Output the (x, y) coordinate of the center of the cell containing the given text.  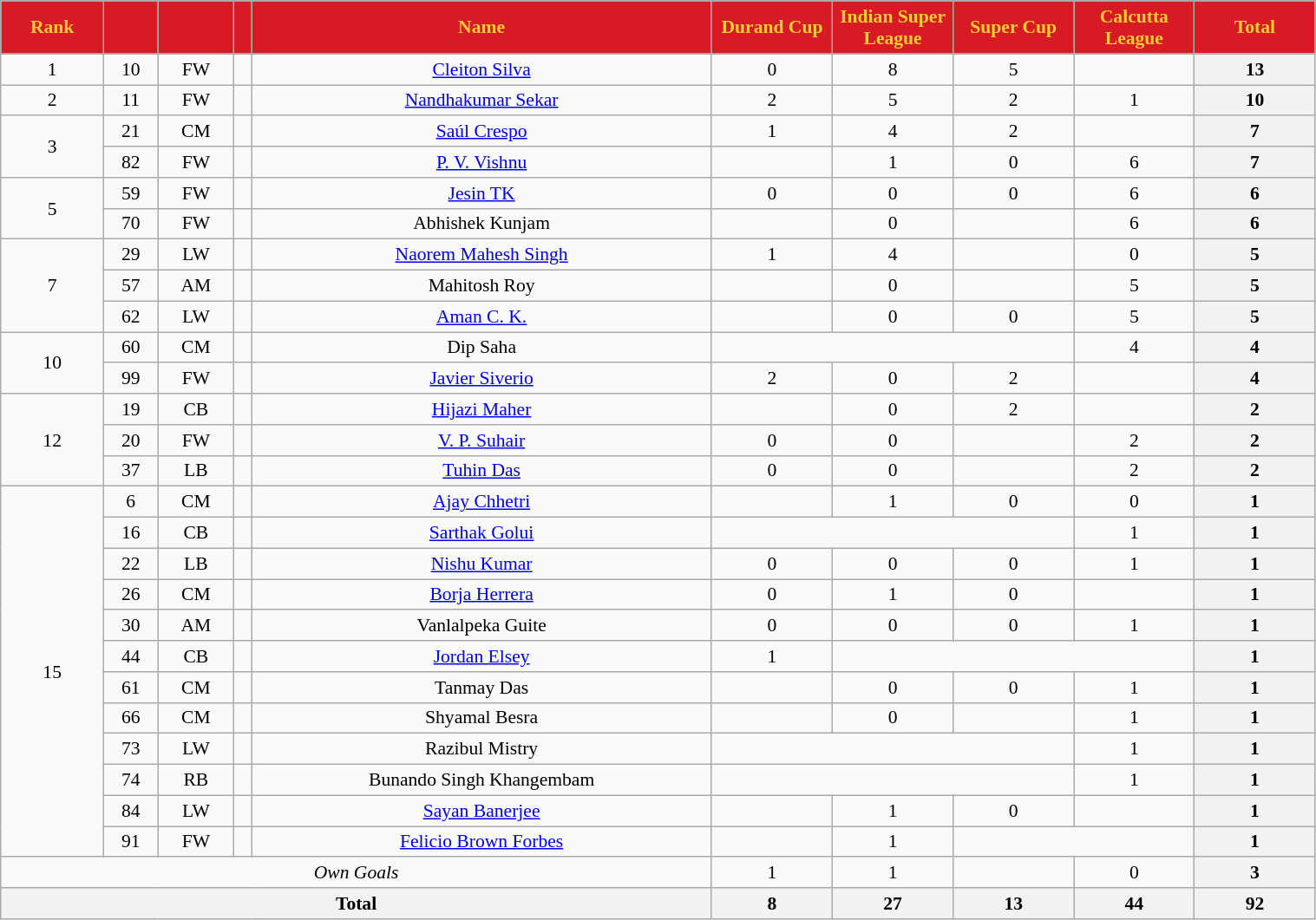
Dip Saha (482, 348)
21 (131, 132)
Aman C. K. (482, 316)
Tuhin Das (482, 471)
59 (131, 193)
Vanlalpeka Guite (482, 626)
15 (52, 672)
P. V. Vishnu (482, 162)
Mahitosh Roy (482, 286)
Durand Cup (772, 28)
Indian Super League (894, 28)
Calcutta League (1135, 28)
RB (196, 780)
61 (131, 688)
Felicio Brown Forbes (482, 842)
Nishu Kumar (482, 564)
Nandhakumar Sekar (482, 101)
60 (131, 348)
Tanmay Das (482, 688)
V. P. Suhair (482, 440)
Ajay Chhetri (482, 502)
Borja Herrera (482, 595)
12 (52, 440)
Rank (52, 28)
20 (131, 440)
Name (482, 28)
Jesin TK (482, 193)
27 (894, 904)
Bunando Singh Khangembam (482, 780)
57 (131, 286)
Jordan Elsey (482, 656)
99 (131, 379)
11 (131, 101)
84 (131, 811)
73 (131, 749)
Super Cup (1013, 28)
74 (131, 780)
Cleiton Silva (482, 69)
Saúl Crespo (482, 132)
Sayan Banerjee (482, 811)
Hijazi Maher (482, 409)
Abhishek Kunjam (482, 224)
Shyamal Besra (482, 718)
26 (131, 595)
Razibul Mistry (482, 749)
82 (131, 162)
Javier Siverio (482, 379)
Naorem Mahesh Singh (482, 255)
92 (1254, 904)
91 (131, 842)
Own Goals (357, 873)
19 (131, 409)
62 (131, 316)
22 (131, 564)
16 (131, 533)
30 (131, 626)
66 (131, 718)
29 (131, 255)
Sarthak Golui (482, 533)
37 (131, 471)
70 (131, 224)
